Detect which cell encompasses the target text, then output its [x, y] center coordinate. 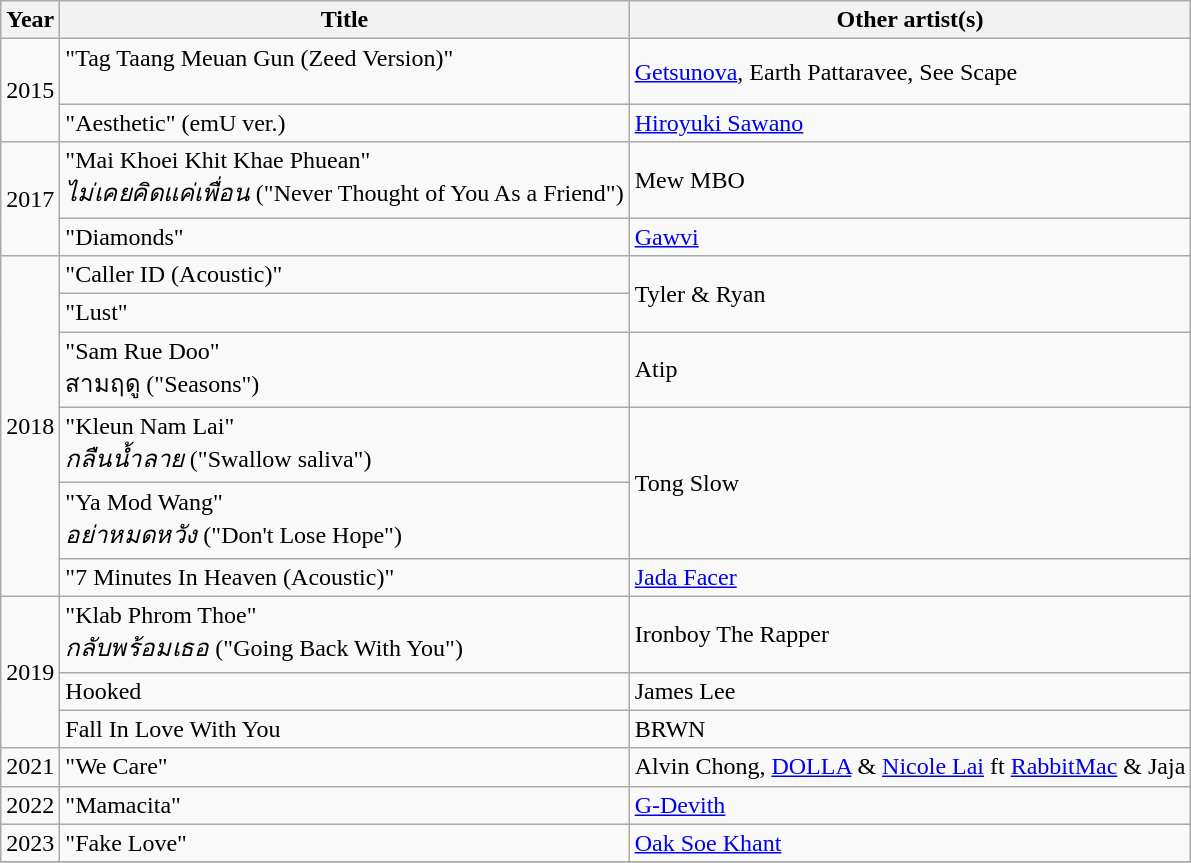
"Diamonds" [344, 237]
Other artist(s) [910, 20]
"Aesthetic" (emU ver.) [344, 123]
James Lee [910, 691]
"Mai Khoei Khit Khae Phuean" ไม่เคยคิดแค่เพื่อน ("Never Thought of You As a Friend") [344, 180]
G-Devith [910, 805]
Getsunova, Earth Pattaravee, See Scape [910, 72]
Oak Soe Khant [910, 843]
Jada Facer [910, 577]
Title [344, 20]
"We Care" [344, 767]
2019 [30, 672]
Year [30, 20]
Fall In Love With You [344, 729]
2015 [30, 90]
Mew MBO [910, 180]
Alvin Chong, DOLLA & Nicole Lai ft RabbitMac & Jaja [910, 767]
Ironboy The Rapper [910, 634]
"Tag Taang Meuan Gun (Zeed Version)" [344, 72]
"7 Minutes In Heaven (Acoustic)" [344, 577]
2023 [30, 843]
Gawvi [910, 237]
"Caller ID (Acoustic)" [344, 275]
"Fake Love" [344, 843]
"Mamacita" [344, 805]
"Lust" [344, 313]
"Kleun Nam Lai" กลืนนํ้าลาย ("Swallow saliva") [344, 445]
Atip [910, 370]
Hiroyuki Sawano [910, 123]
Tyler & Ryan [910, 294]
Hooked [344, 691]
Tong Slow [910, 482]
"Sam Rue Doo" สามฤดู ("Seasons") [344, 370]
"Ya Mod Wang"อย่าหมดหวัง ("Don't Lose Hope") [344, 521]
"Klab Phrom Thoe" กลับพร้อมเธอ ("Going Back With You") [344, 634]
2021 [30, 767]
2017 [30, 199]
2022 [30, 805]
BRWN [910, 729]
2018 [30, 426]
